Return (x, y) of the center of cell containing provided text 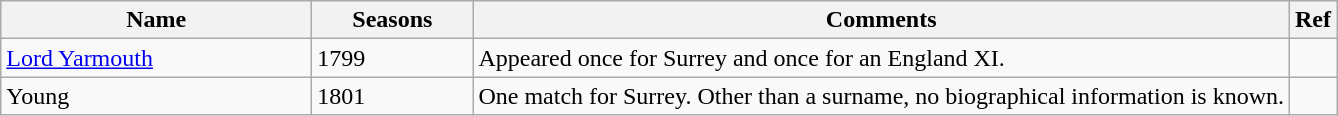
Young (156, 96)
Lord Yarmouth (156, 58)
Seasons (392, 20)
1799 (392, 58)
Name (156, 20)
Appeared once for Surrey and once for an England XI. (882, 58)
Comments (882, 20)
1801 (392, 96)
Ref (1314, 20)
One match for Surrey. Other than a surname, no biographical information is known. (882, 96)
